Return [X, Y] of the center of cell containing provided text 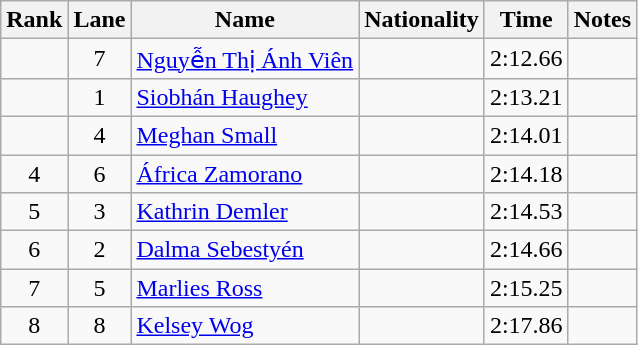
Meghan Small [245, 135]
2 [100, 250]
Rank [34, 20]
África Zamorano [245, 173]
Notes [602, 20]
2:13.21 [526, 97]
Nguyễn Thị Ánh Viên [245, 59]
Siobhán Haughey [245, 97]
2:14.66 [526, 250]
3 [100, 212]
2:15.25 [526, 288]
Kathrin Demler [245, 212]
2:14.53 [526, 212]
2:14.01 [526, 135]
2:12.66 [526, 59]
Lane [100, 20]
Name [245, 20]
Kelsey Wog [245, 326]
2:17.86 [526, 326]
1 [100, 97]
Dalma Sebestyén [245, 250]
Marlies Ross [245, 288]
Nationality [422, 20]
Time [526, 20]
2:14.18 [526, 173]
